From the cell containing the given text, extract its center point as [X, Y] coordinate. 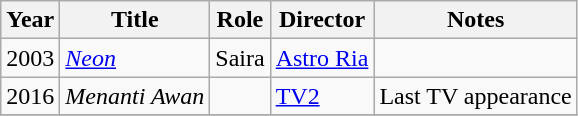
TV2 [322, 96]
2016 [30, 96]
Menanti Awan [135, 96]
Notes [476, 20]
Role [240, 20]
Title [135, 20]
2003 [30, 58]
Director [322, 20]
Neon [135, 58]
Last TV appearance [476, 96]
Year [30, 20]
Astro Ria [322, 58]
Saira [240, 58]
